Detect which cell encompasses the target text, then output its [x, y] center coordinate. 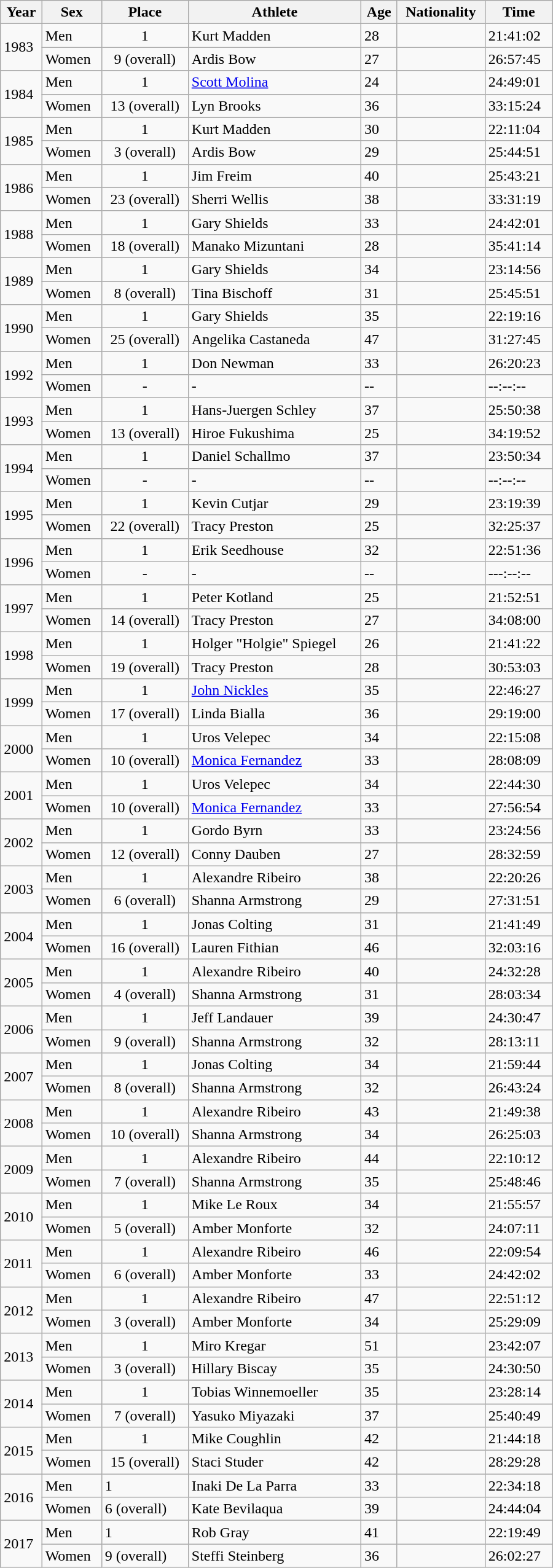
22:51:36 [519, 550]
25:50:38 [519, 410]
1997 [21, 608]
1990 [21, 328]
21:44:18 [519, 1439]
1995 [21, 515]
28:13:11 [519, 1041]
Tina Bischoff [274, 293]
Nationality [441, 12]
44 [379, 1158]
2004 [21, 936]
25:44:51 [519, 152]
1984 [21, 94]
22:10:12 [519, 1158]
2014 [21, 1403]
4 (overall) [145, 994]
Hiroe Fukushima [274, 433]
28:08:09 [519, 761]
Age [379, 12]
Mike Coughlin [274, 1439]
1993 [21, 421]
22:11:04 [519, 129]
17 (overall) [145, 714]
Miro Kregar [274, 1345]
2001 [21, 796]
21:41:02 [519, 36]
23:19:39 [519, 503]
24:49:01 [519, 82]
31:27:45 [519, 340]
Lauren Fithian [274, 947]
22:51:12 [519, 1298]
23 (overall) [145, 199]
Linda Bialla [274, 714]
35:41:14 [519, 246]
Kate Bevilaqua [274, 1509]
21:55:57 [519, 1205]
2008 [21, 1123]
51 [379, 1345]
25:29:09 [519, 1322]
---:--:-- [519, 573]
22:46:27 [519, 691]
21:41:22 [519, 643]
Lyn Brooks [274, 106]
Conny Dauben [274, 854]
30 [379, 129]
26:25:03 [519, 1135]
22:19:49 [519, 1532]
2011 [21, 1263]
24 [379, 82]
Jeff Landauer [274, 1017]
21:59:44 [519, 1065]
22:20:26 [519, 877]
Peter Kotland [274, 597]
30:53:03 [519, 667]
26 [379, 643]
24:32:28 [519, 971]
Place [145, 12]
1996 [21, 562]
34:19:52 [519, 433]
2007 [21, 1076]
Rob Gray [274, 1532]
Yasuko Miyazaki [274, 1415]
1985 [21, 141]
21:49:38 [519, 1111]
5 (overall) [145, 1228]
23:14:56 [519, 269]
33:31:19 [519, 199]
27:56:54 [519, 807]
25:45:51 [519, 293]
18 (overall) [145, 246]
2016 [21, 1497]
23:42:07 [519, 1345]
22:34:18 [519, 1486]
2015 [21, 1451]
Don Newman [274, 363]
19 (overall) [145, 667]
22:44:30 [519, 784]
1986 [21, 187]
Tobias Winnemoeller [274, 1392]
1994 [21, 468]
22:09:54 [519, 1252]
John Nickles [274, 691]
25 (overall) [145, 340]
1992 [21, 375]
32:03:16 [519, 947]
1989 [21, 281]
23:24:56 [519, 831]
Inaki De La Parra [274, 1486]
22 (overall) [145, 527]
Athlete [274, 12]
14 (overall) [145, 620]
26:57:45 [519, 59]
2000 [21, 749]
2010 [21, 1217]
Mike Le Roux [274, 1205]
26:20:23 [519, 363]
Hillary Biscay [274, 1368]
22:19:16 [519, 316]
24:44:04 [519, 1509]
2009 [21, 1170]
Hans-Juergen Schley [274, 410]
Angelika Castaneda [274, 340]
33:15:24 [519, 106]
28:32:59 [519, 854]
1983 [21, 47]
Sherri Wellis [274, 199]
16 (overall) [145, 947]
25:43:21 [519, 176]
24:42:01 [519, 222]
Daniel Schallmo [274, 457]
25:48:46 [519, 1182]
2012 [21, 1310]
23:28:14 [519, 1392]
24:07:11 [519, 1228]
21:52:51 [519, 597]
2005 [21, 982]
24:42:02 [519, 1275]
22:15:08 [519, 737]
1998 [21, 655]
12 (overall) [145, 854]
24:30:47 [519, 1017]
34:08:00 [519, 620]
41 [379, 1532]
Steffi Steinberg [274, 1556]
2013 [21, 1357]
25:40:49 [519, 1415]
Sex [71, 12]
Year [21, 12]
1999 [21, 702]
28:29:28 [519, 1462]
Staci Studer [274, 1462]
1988 [21, 234]
Jim Freim [274, 176]
Erik Seedhouse [274, 550]
43 [379, 1111]
26:43:24 [519, 1088]
32:25:37 [519, 527]
29:19:00 [519, 714]
28:03:34 [519, 994]
21:41:49 [519, 924]
2002 [21, 842]
Gordo Byrn [274, 831]
26:02:27 [519, 1556]
Manako Mizuntani [274, 246]
Time [519, 12]
Holger "Holgie" Spiegel [274, 643]
Scott Molina [274, 82]
15 (overall) [145, 1462]
2003 [21, 889]
27:31:51 [519, 901]
23:50:34 [519, 457]
Kevin Cutjar [274, 503]
2017 [21, 1544]
2006 [21, 1029]
24:30:50 [519, 1368]
